Return the (x, y) coordinate for the center point of the cell that contains the specified text.  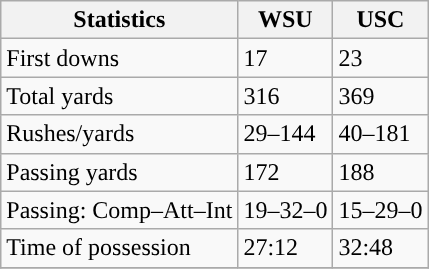
Rushes/yards (120, 134)
369 (380, 96)
Passing: Comp–Att–Int (120, 210)
23 (380, 58)
Passing yards (120, 172)
WSU (286, 20)
Time of possession (120, 248)
32:48 (380, 248)
First downs (120, 58)
17 (286, 58)
316 (286, 96)
15–29–0 (380, 210)
29–144 (286, 134)
Statistics (120, 20)
188 (380, 172)
Total yards (120, 96)
USC (380, 20)
19–32–0 (286, 210)
40–181 (380, 134)
27:12 (286, 248)
172 (286, 172)
